Extract the (X, Y) coordinate from the center of the cell holding the provided text.  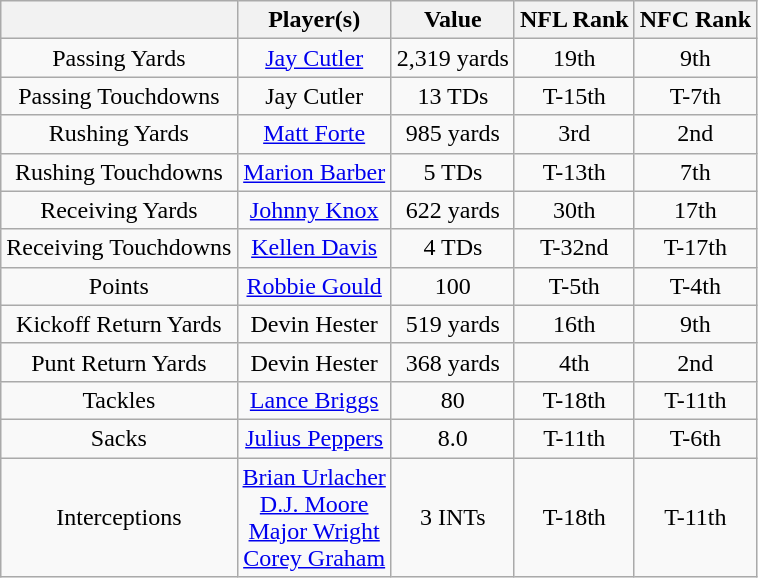
16th (574, 324)
Interceptions (119, 518)
T-4th (695, 286)
4th (574, 362)
T-7th (695, 96)
T-13th (574, 172)
T-32nd (574, 248)
Passing Touchdowns (119, 96)
100 (452, 286)
Receiving Yards (119, 210)
Robbie Gould (314, 286)
Julius Peppers (314, 438)
4 TDs (452, 248)
3 INTs (452, 518)
Receiving Touchdowns (119, 248)
985 yards (452, 134)
T-17th (695, 248)
Value (452, 20)
Points (119, 286)
7th (695, 172)
Sacks (119, 438)
80 (452, 400)
Kellen Davis (314, 248)
NFL Rank (574, 20)
T-6th (695, 438)
Rushing Yards (119, 134)
8.0 (452, 438)
Marion Barber (314, 172)
NFC Rank (695, 20)
T-15th (574, 96)
Kickoff Return Yards (119, 324)
30th (574, 210)
Player(s) (314, 20)
Matt Forte (314, 134)
Punt Return Yards (119, 362)
Brian UrlacherD.J. MooreMajor WrightCorey Graham (314, 518)
Passing Yards (119, 58)
Rushing Touchdowns (119, 172)
19th (574, 58)
2,319 yards (452, 58)
Tackles (119, 400)
519 yards (452, 324)
Johnny Knox (314, 210)
Lance Briggs (314, 400)
T-5th (574, 286)
3rd (574, 134)
5 TDs (452, 172)
622 yards (452, 210)
17th (695, 210)
368 yards (452, 362)
13 TDs (452, 96)
